Pinpoint the cell where the given text exists, returning its (x, y) midpoint coordinate. 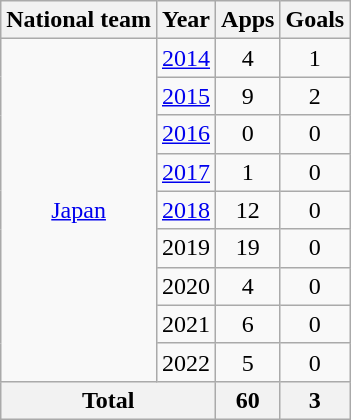
2019 (186, 248)
Apps (248, 20)
9 (248, 96)
National team (79, 20)
3 (315, 400)
19 (248, 248)
2017 (186, 172)
2020 (186, 286)
2021 (186, 324)
2022 (186, 362)
2014 (186, 58)
2 (315, 96)
5 (248, 362)
6 (248, 324)
2018 (186, 210)
Total (108, 400)
Goals (315, 20)
Japan (79, 210)
12 (248, 210)
Year (186, 20)
60 (248, 400)
2016 (186, 134)
2015 (186, 96)
